Scan for the cell matching the given text and deliver its (x, y) coordinate at center. 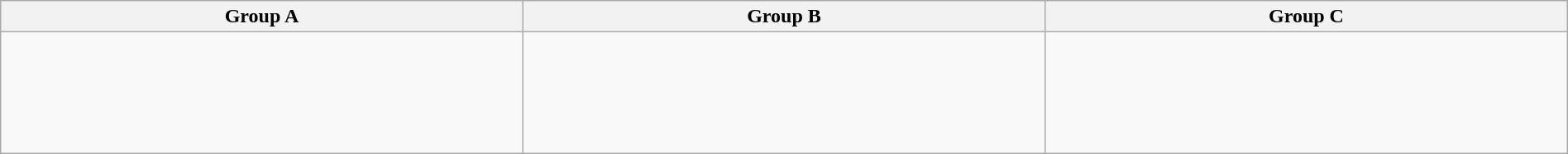
Group B (784, 17)
Group A (262, 17)
Group C (1307, 17)
